Identify which cell holds the provided text, then report its (X, Y) central coordinate. 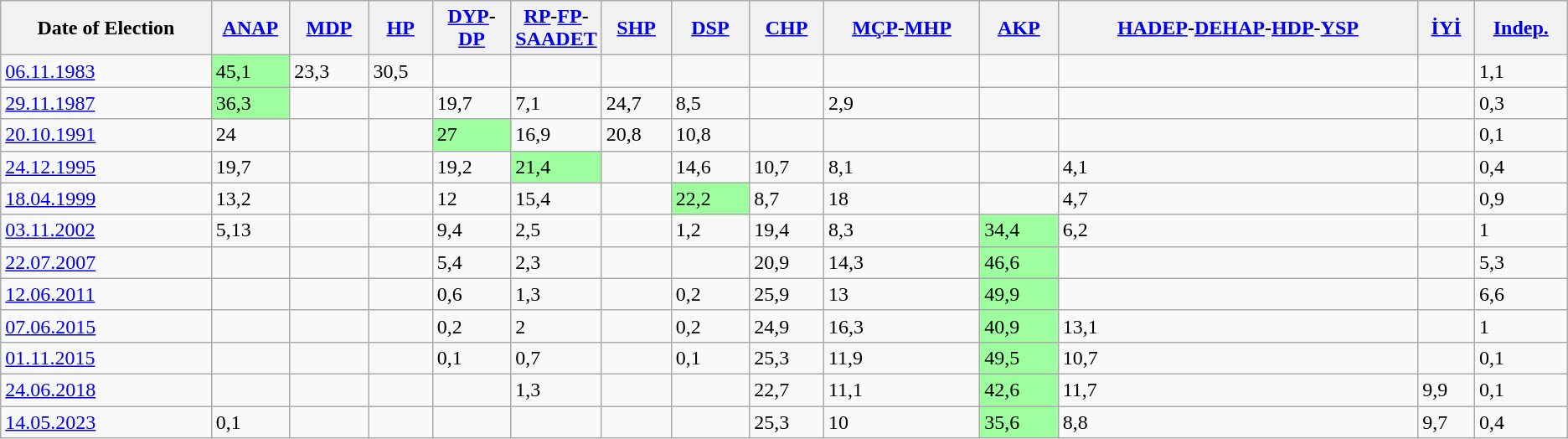
14,6 (710, 167)
2,5 (556, 230)
01.11.2015 (106, 358)
2,9 (901, 103)
22,2 (710, 199)
27 (472, 135)
8,1 (901, 167)
07.06.2015 (106, 326)
14.05.2023 (106, 421)
DYP-DP (472, 28)
24.06.2018 (106, 390)
6,6 (1521, 294)
İYİ (1447, 28)
5,13 (250, 230)
9,4 (472, 230)
MDP (329, 28)
11,9 (901, 358)
2 (556, 326)
06.11.1983 (106, 71)
24.12.1995 (106, 167)
0,3 (1521, 103)
12 (472, 199)
16,9 (556, 135)
24 (250, 135)
11,7 (1238, 390)
13 (901, 294)
ANAP (250, 28)
8,5 (710, 103)
8,7 (787, 199)
18.04.1999 (106, 199)
DSP (710, 28)
10,8 (710, 135)
10 (901, 421)
9,7 (1447, 421)
Indep. (1521, 28)
19,4 (787, 230)
18 (901, 199)
21,4 (556, 167)
Date of Election (106, 28)
7,1 (556, 103)
45,1 (250, 71)
9,9 (1447, 390)
35,6 (1019, 421)
AKP (1019, 28)
4,1 (1238, 167)
36,3 (250, 103)
MÇP-MHP (901, 28)
11,1 (901, 390)
6,2 (1238, 230)
40,9 (1019, 326)
16,3 (901, 326)
03.11.2002 (106, 230)
49,9 (1019, 294)
20,8 (637, 135)
20,9 (787, 262)
8,8 (1238, 421)
24,9 (787, 326)
0,9 (1521, 199)
CHP (787, 28)
13,1 (1238, 326)
24,7 (637, 103)
46,6 (1019, 262)
20.10.1991 (106, 135)
30,5 (400, 71)
49,5 (1019, 358)
15,4 (556, 199)
19,2 (472, 167)
5,3 (1521, 262)
12.06.2011 (106, 294)
23,3 (329, 71)
RP-FP-SAADET (556, 28)
HADEP-DEHAP-HDP-YSP (1238, 28)
14,3 (901, 262)
29.11.1987 (106, 103)
HP (400, 28)
2,3 (556, 262)
25,9 (787, 294)
34,4 (1019, 230)
SHP (637, 28)
42,6 (1019, 390)
22.07.2007 (106, 262)
1,2 (710, 230)
4,7 (1238, 199)
5,4 (472, 262)
0,7 (556, 358)
1,1 (1521, 71)
22,7 (787, 390)
0,6 (472, 294)
8,3 (901, 230)
13,2 (250, 199)
